Find where the given text appears and provide that cell's center as (X, Y) coordinate. 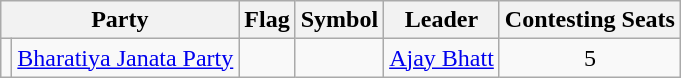
Symbol (339, 20)
Leader (442, 20)
Bharatiya Janata Party (126, 58)
Flag (267, 20)
5 (590, 58)
Ajay Bhatt (442, 58)
Contesting Seats (590, 20)
Party (120, 20)
